Identify which cell holds the provided text, then report its [X, Y] central coordinate. 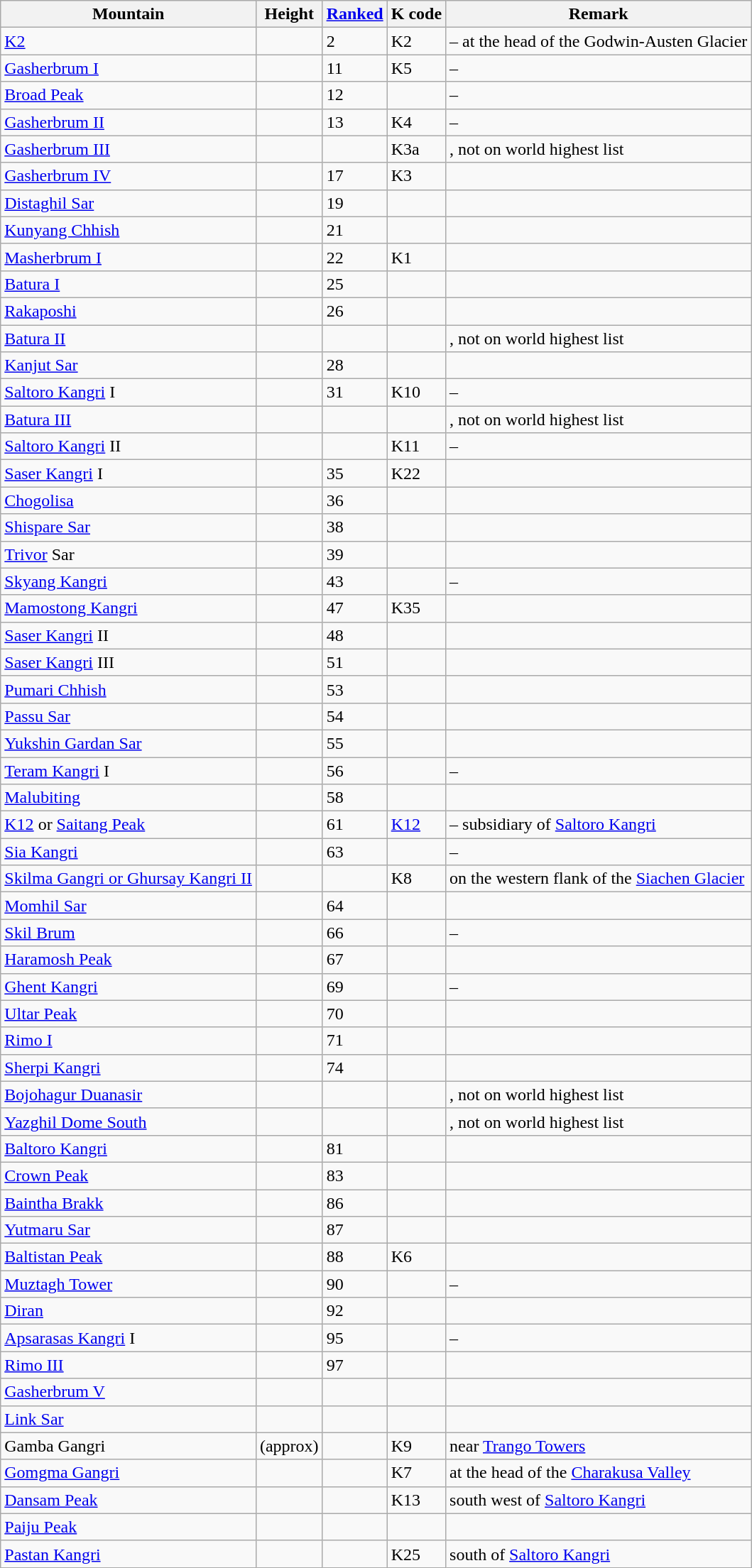
21 [355, 230]
Malubiting [129, 798]
Baltistan Peak [129, 1257]
70 [355, 1014]
K8 [416, 879]
Gasherbrum IV [129, 176]
Diran [129, 1311]
67 [355, 960]
Broad Peak [129, 95]
Batura I [129, 284]
Saltoro Kangri II [129, 446]
Masherbrum I [129, 257]
2 [355, 41]
Yazghil Dome South [129, 1122]
38 [355, 527]
Paiju Peak [129, 1527]
13 [355, 122]
35 [355, 473]
31 [355, 393]
Ranked [355, 14]
Gasherbrum III [129, 149]
Mountain [129, 14]
Gamba Gangri [129, 1446]
43 [355, 581]
11 [355, 68]
Kunyang Chhish [129, 230]
Remark [599, 14]
53 [355, 689]
Bojohagur Duanasir [129, 1095]
K12 or Saitang Peak [129, 825]
Baltoro Kangri [129, 1148]
Baintha Brakk [129, 1203]
47 [355, 608]
K6 [416, 1257]
74 [355, 1068]
on the western flank of the Siachen Glacier [599, 879]
K35 [416, 608]
K7 [416, 1473]
Skilma Gangri or Ghursay Kangri II [129, 879]
Pumari Chhish [129, 689]
25 [355, 284]
Ultar Peak [129, 1014]
(approx) [289, 1446]
Link Sar [129, 1419]
Rimo I [129, 1041]
Kanjut Sar [129, 366]
Haramosh Peak [129, 960]
39 [355, 554]
K13 [416, 1500]
Momhil Sar [129, 906]
Gomgma Gangri [129, 1473]
Trivor Sar [129, 554]
Shispare Sar [129, 527]
64 [355, 906]
63 [355, 852]
Saser Kangri I [129, 473]
K22 [416, 473]
54 [355, 716]
Height [289, 14]
Chogolisa [129, 500]
Batura II [129, 339]
28 [355, 366]
south west of Saltoro Kangri [599, 1500]
Sia Kangri [129, 852]
K3a [416, 149]
95 [355, 1338]
near Trango Towers [599, 1446]
Yukshin Gardan Sar [129, 743]
K1 [416, 257]
36 [355, 500]
K11 [416, 446]
Pastan Kangri [129, 1554]
12 [355, 95]
51 [355, 662]
Ghent Kangri [129, 987]
at the head of the Charakusa Valley [599, 1473]
Rimo III [129, 1365]
Saser Kangri III [129, 662]
58 [355, 798]
Distaghil Sar [129, 203]
K25 [416, 1554]
Apsarasas Kangri I [129, 1338]
Yutmaru Sar [129, 1230]
26 [355, 311]
86 [355, 1203]
Rakaposhi [129, 311]
K5 [416, 68]
83 [355, 1175]
61 [355, 825]
K4 [416, 122]
– at the head of the Godwin-Austen Glacier [599, 41]
Batura III [129, 420]
K code [416, 14]
48 [355, 635]
Passu Sar [129, 716]
south of Saltoro Kangri [599, 1554]
97 [355, 1365]
Gasherbrum I [129, 68]
K9 [416, 1446]
Sherpi Kangri [129, 1068]
17 [355, 176]
K12 [416, 825]
Gasherbrum II [129, 122]
88 [355, 1257]
Dansam Peak [129, 1500]
71 [355, 1041]
55 [355, 743]
Skyang Kangri [129, 581]
Teram Kangri I [129, 770]
K10 [416, 393]
69 [355, 987]
22 [355, 257]
Crown Peak [129, 1175]
19 [355, 203]
K3 [416, 176]
81 [355, 1148]
Saser Kangri II [129, 635]
92 [355, 1311]
– subsidiary of Saltoro Kangri [599, 825]
Mamostong Kangri [129, 608]
66 [355, 933]
90 [355, 1284]
56 [355, 770]
Gasherbrum V [129, 1392]
Saltoro Kangri I [129, 393]
Skil Brum [129, 933]
Muztagh Tower [129, 1284]
87 [355, 1230]
